From the cell containing the given text, extract its center point as (X, Y) coordinate. 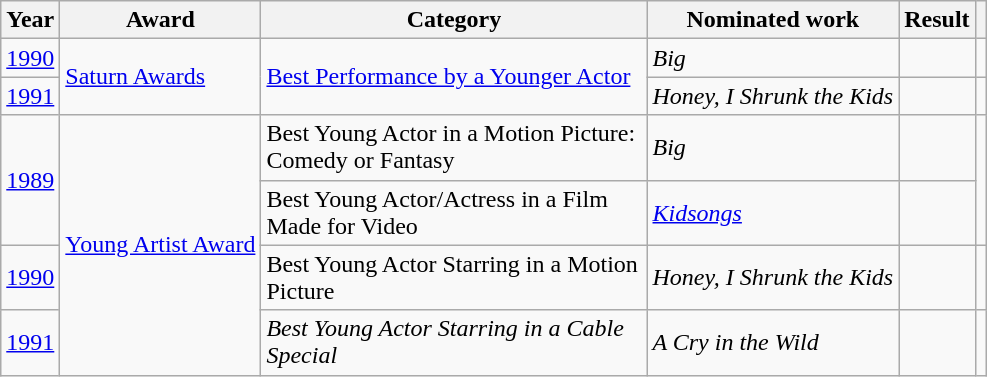
Best Performance by a Younger Actor (454, 77)
Best Young Actor Starring in a Cable Special (454, 342)
A Cry in the Wild (773, 342)
Category (454, 20)
Kidsongs (773, 212)
Saturn Awards (160, 77)
1989 (30, 180)
Best Young Actor in a Motion Picture: Comedy or Fantasy (454, 148)
Award (160, 20)
Young Artist Award (160, 245)
Best Young Actor Starring in a Motion Picture (454, 278)
Year (30, 20)
Nominated work (773, 20)
Result (937, 20)
Best Young Actor/Actress in a Film Made for Video (454, 212)
